Output the [X, Y] coordinate of the center of the cell containing the given text.  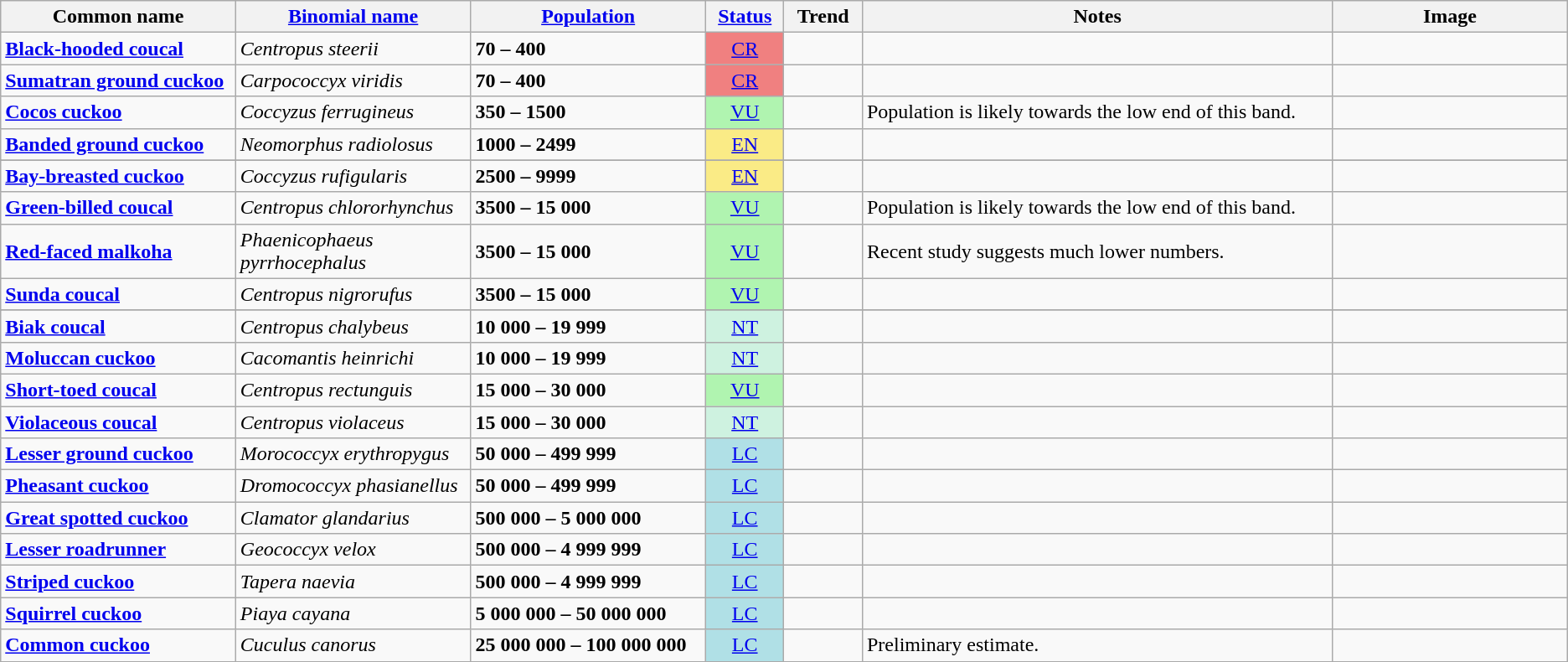
Striped cuckoo [119, 582]
Sumatran ground cuckoo [119, 80]
Short-toed coucal [119, 390]
Notes [1097, 17]
Common name [119, 17]
25 000 000 – 100 000 000 [588, 645]
Biak coucal [119, 326]
Centropus nigrorufus [353, 294]
Bay-breasted cuckoo [119, 176]
Coccyzus rufigularis [353, 176]
Coccyzus ferrugineus [353, 112]
500 000 – 5 000 000 [588, 518]
Preliminary estimate. [1097, 645]
Cacomantis heinrichi [353, 358]
Binomial name [353, 17]
Tapera naevia [353, 582]
Geococcyx velox [353, 550]
Image [1451, 17]
Lesser ground cuckoo [119, 454]
Population [588, 17]
Morococcyx erythropygus [353, 454]
Trend [823, 17]
Lesser roadrunner [119, 550]
Violaceous coucal [119, 422]
Red-faced malkoha [119, 251]
Recent study suggests much lower numbers. [1097, 251]
Neomorphus radiolosus [353, 144]
2500 – 9999 [588, 176]
Centropus steerii [353, 49]
Phaenicophaeus pyrrhocephalus [353, 251]
Centropus chalybeus [353, 326]
1000 – 2499 [588, 144]
Cocos cuckoo [119, 112]
Green-billed coucal [119, 208]
Centropus chlororhynchus [353, 208]
Clamator glandarius [353, 518]
Dromococcyx phasianellus [353, 486]
Cuculus canorus [353, 645]
Centropus violaceus [353, 422]
Piaya cayana [353, 613]
Centropus rectunguis [353, 390]
Status [745, 17]
Sunda coucal [119, 294]
Common cuckoo [119, 645]
5 000 000 – 50 000 000 [588, 613]
Black-hooded coucal [119, 49]
Squirrel cuckoo [119, 613]
Banded ground cuckoo [119, 144]
Carpococcyx viridis [353, 80]
Pheasant cuckoo [119, 486]
Great spotted cuckoo [119, 518]
Moluccan cuckoo [119, 358]
350 – 1500 [588, 112]
